Determine the [X, Y] coordinate at the center of the cell enclosing the given text.  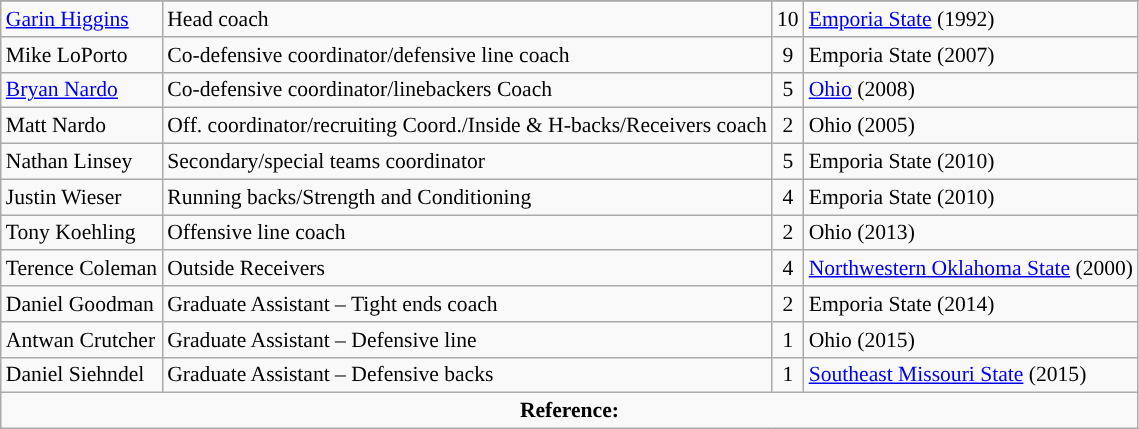
Terence Coleman [82, 269]
Offensive line coach [467, 233]
Secondary/special teams coordinator [467, 162]
10 [788, 19]
Ohio (2008) [971, 90]
Ohio (2015) [971, 340]
Emporia State (1992) [971, 19]
Graduate Assistant – Defensive line [467, 340]
Head coach [467, 19]
Matt Nardo [82, 126]
Ohio (2005) [971, 126]
Graduate Assistant – Defensive backs [467, 375]
Antwan Crutcher [82, 340]
Running backs/Strength and Conditioning [467, 197]
Mike LoPorto [82, 55]
Outside Receivers [467, 269]
Emporia State (2007) [971, 55]
Ohio (2013) [971, 233]
Bryan Nardo [82, 90]
Graduate Assistant – Tight ends coach [467, 304]
Southeast Missouri State (2015) [971, 375]
Daniel Siehndel [82, 375]
Co-defensive coordinator/linebackers Coach [467, 90]
Daniel Goodman [82, 304]
Nathan Linsey [82, 162]
Off. coordinator/recruiting Coord./Inside & H-backs/Receivers coach [467, 126]
9 [788, 55]
Justin Wieser [82, 197]
Garin Higgins [82, 19]
Co-defensive coordinator/defensive line coach [467, 55]
Northwestern Oklahoma State (2000) [971, 269]
Reference: [570, 411]
Emporia State (2014) [971, 304]
Tony Koehling [82, 233]
